Output the [x, y] coordinate of the center of the cell containing the given text.  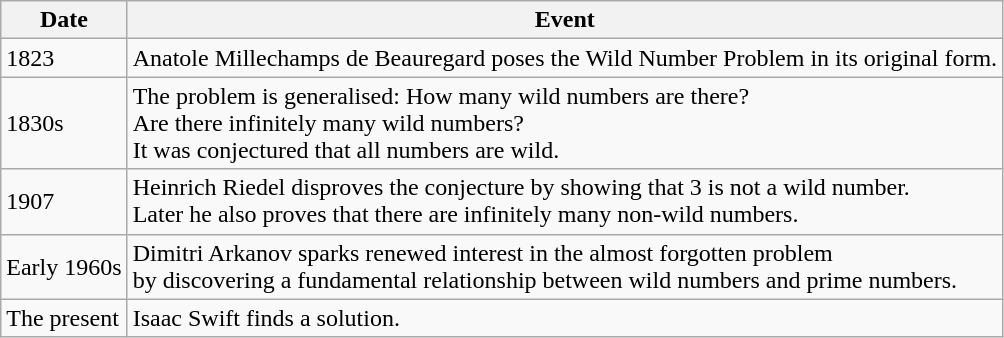
1823 [64, 58]
Early 1960s [64, 266]
Date [64, 20]
1830s [64, 123]
The present [64, 318]
Event [564, 20]
1907 [64, 202]
The problem is generalised: How many wild numbers are there? Are there infinitely many wild numbers? It was conjectured that all numbers are wild. [564, 123]
Isaac Swift finds a solution. [564, 318]
Anatole Millechamps de Beauregard poses the Wild Number Problem in its original form. [564, 58]
